Identify which cell holds the provided text, then report its (X, Y) central coordinate. 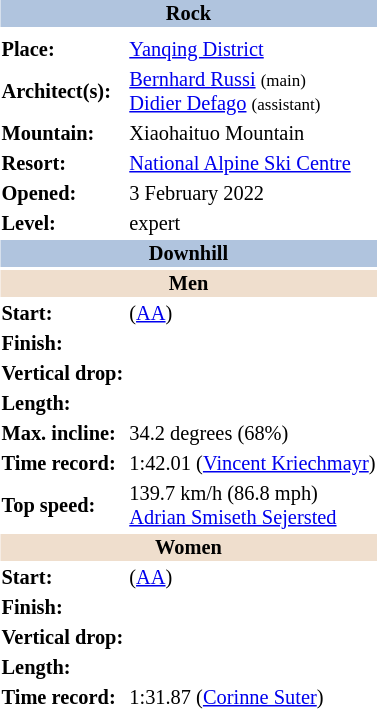
Max. incline: (62, 434)
Yanqing District (252, 50)
Bernhard Russi (main)Didier Defago (assistant) (252, 92)
Resort: (62, 164)
Xiaohaituo Mountain (252, 134)
Mountain: (62, 134)
Downhill (188, 254)
Level: (62, 224)
expert (252, 224)
Opened: (62, 194)
1:42.01 (Vincent Kriechmayr) (252, 464)
National Alpine Ski Centre (252, 164)
Time record: (62, 464)
Architect(s): (62, 92)
34.2 degrees (68%) (252, 434)
3 February 2022 (252, 194)
Men (188, 284)
Women (188, 548)
Place: (62, 50)
139.7 km/h (86.8 mph)Adrian Smiseth Sejersted (252, 506)
Top speed: (62, 506)
Rock (188, 14)
